Identify which cell holds the provided text, then report its (x, y) central coordinate. 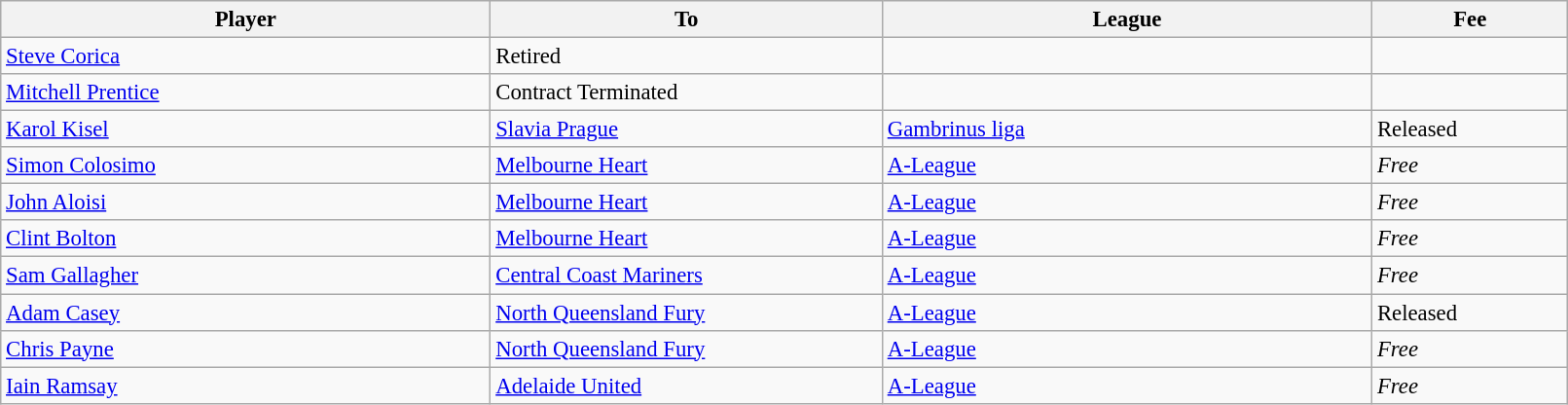
Fee (1470, 19)
Central Coast Mariners (687, 276)
John Aloisi (245, 202)
Retired (687, 56)
Gambrinus liga (1127, 129)
Clint Bolton (245, 239)
League (1127, 19)
Slavia Prague (687, 129)
Player (245, 19)
Adam Casey (245, 313)
Contract Terminated (687, 92)
To (687, 19)
Chris Payne (245, 349)
Karol Kisel (245, 129)
Simon Colosimo (245, 166)
Steve Corica (245, 56)
Adelaide United (687, 386)
Mitchell Prentice (245, 92)
Iain Ramsay (245, 386)
Sam Gallagher (245, 276)
